For the text-containing cell, return its midpoint in (x, y) coordinate format. 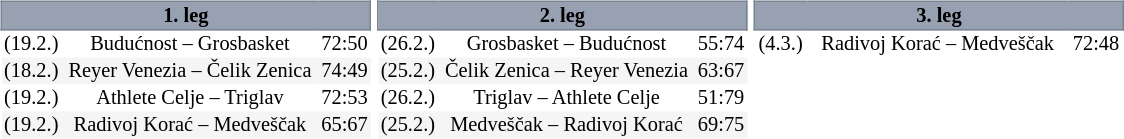
63:67 (721, 72)
72:48 (1096, 44)
72:53 (345, 98)
65:67 (345, 126)
69:75 (721, 126)
Čelik Zenica – Reyer Venezia (566, 72)
Grosbasket – Budućnost (566, 44)
(4.3.) (780, 44)
1. leg (186, 15)
(18.2.) (31, 72)
Reyer Venezia – Čelik Zenica (190, 72)
Budućnost – Grosbasket (190, 44)
74:49 (345, 72)
3. leg (938, 15)
72:50 (345, 44)
51:79 (721, 98)
Athlete Celje – Triglav (190, 98)
Medveščak – Radivoj Korać (566, 126)
55:74 (721, 44)
Triglav – Athlete Celje (566, 98)
2. leg (562, 15)
